Extract the (x, y) coordinate from the center of the cell holding the provided text.  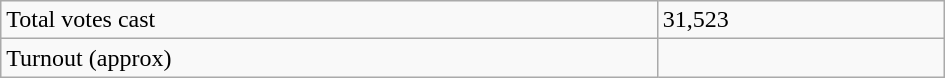
Turnout (approx) (329, 58)
Total votes cast (329, 20)
31,523 (800, 20)
